Locate the cell with the specified text and output its (X, Y) center coordinate. 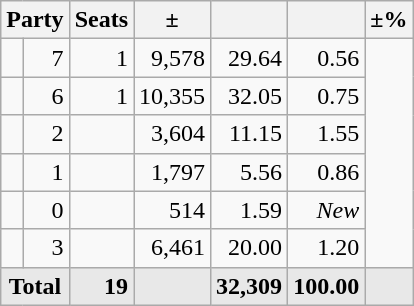
19 (101, 286)
3,604 (172, 134)
±% (389, 20)
29.64 (250, 58)
0.86 (326, 172)
9,578 (172, 58)
100.00 (326, 286)
± (172, 20)
7 (46, 58)
5.56 (250, 172)
2 (46, 134)
1.59 (250, 210)
1,797 (172, 172)
0 (46, 210)
Seats (101, 20)
1.20 (326, 248)
32,309 (250, 286)
0.75 (326, 96)
20.00 (250, 248)
Party (35, 20)
6 (46, 96)
514 (172, 210)
1.55 (326, 134)
11.15 (250, 134)
10,355 (172, 96)
New (326, 210)
Total (35, 286)
6,461 (172, 248)
3 (46, 248)
32.05 (250, 96)
0.56 (326, 58)
